Determine the (x, y) coordinate at the center of the cell enclosing the given text.  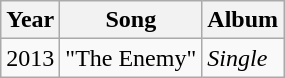
"The Enemy" (131, 58)
Album (243, 20)
Single (243, 58)
Year (30, 20)
Song (131, 20)
2013 (30, 58)
